Provide the (X, Y) coordinate of the cell's center where the given text is located.  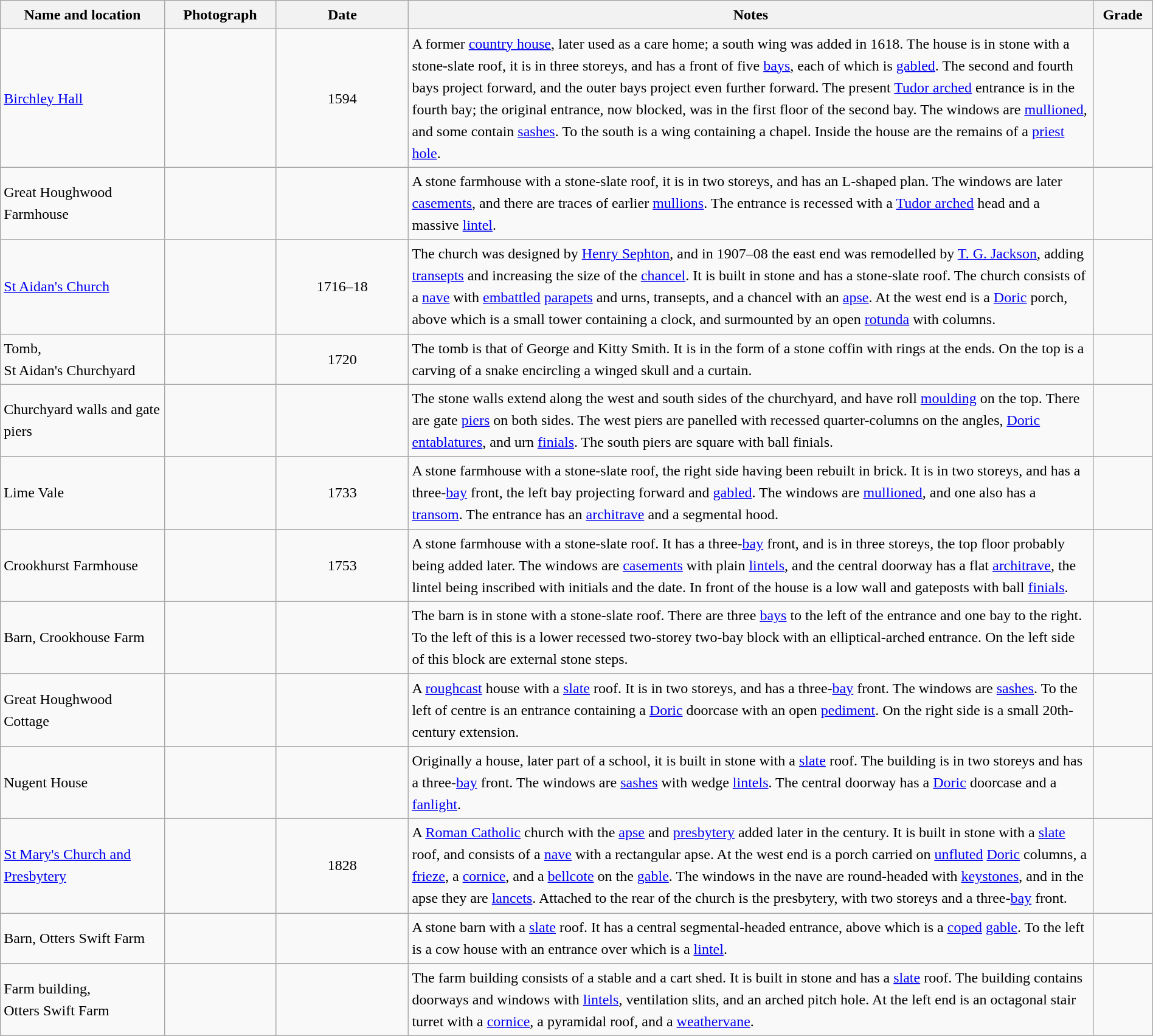
Grade (1123, 15)
1733 (342, 492)
St Mary's Church and Presbytery (83, 866)
1716–18 (342, 287)
St Aidan's Church (83, 287)
Notes (750, 15)
Crookhurst Farmhouse (83, 565)
Tomb,St Aidan's Churchyard (83, 359)
Lime Vale (83, 492)
1753 (342, 565)
Churchyard walls and gate piers (83, 421)
Name and location (83, 15)
Photograph (220, 15)
Great Houghwood Farmhouse (83, 203)
Barn, Crookhouse Farm (83, 637)
Date (342, 15)
Great Houghwood Cottage (83, 710)
1720 (342, 359)
Birchley Hall (83, 98)
Nugent House (83, 782)
1828 (342, 866)
1594 (342, 98)
Barn, Otters Swift Farm (83, 939)
Farm building, Otters Swift Farm (83, 1000)
